Return (X, Y) of the center of cell containing provided text 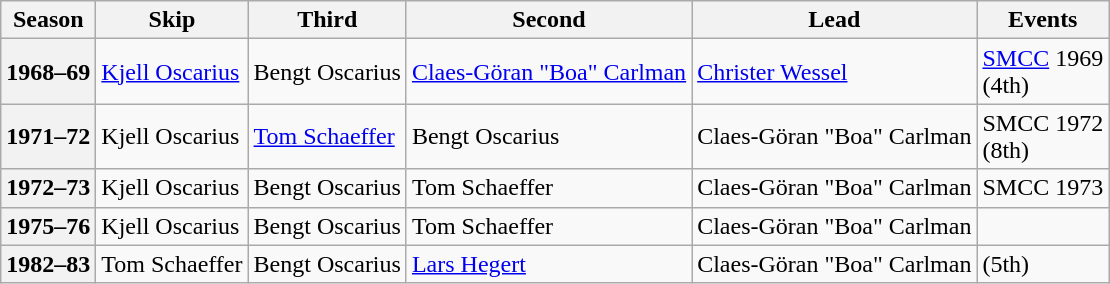
1972–73 (48, 188)
1975–76 (48, 226)
Skip (172, 20)
(5th) (1043, 264)
Events (1043, 20)
SMCC 1972 (8th) (1043, 136)
SMCC 1973 (1043, 188)
Second (548, 20)
1971–72 (48, 136)
Lead (834, 20)
Season (48, 20)
Third (327, 20)
SMCC 1969 (4th) (1043, 72)
Lars Hegert (548, 264)
Christer Wessel (834, 72)
1982–83 (48, 264)
1968–69 (48, 72)
